Locate the cell with the specified text and output its (X, Y) center coordinate. 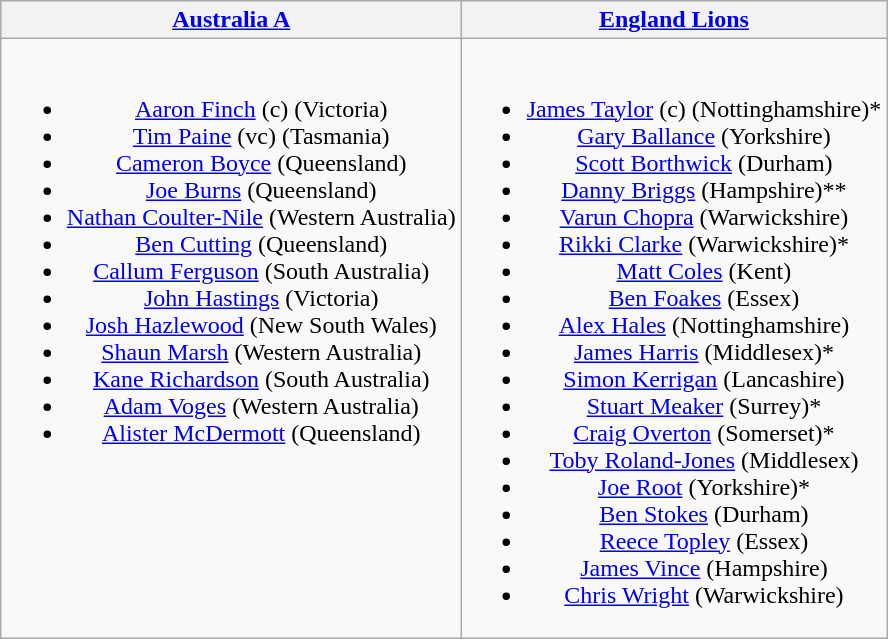
England Lions (674, 20)
Australia A (231, 20)
